Find where the given text appears and provide that cell's center as [X, Y] coordinate. 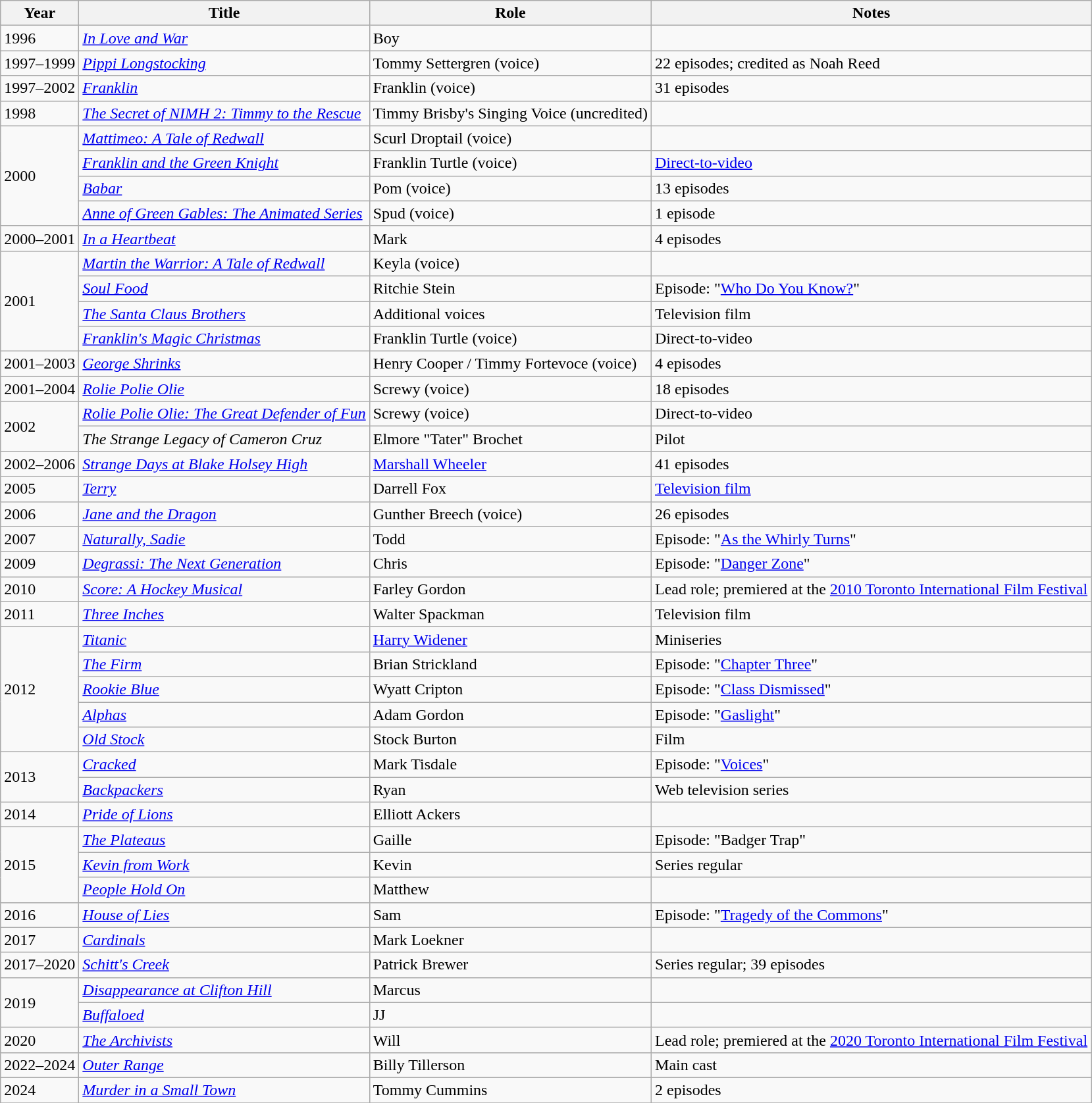
Patrick Brewer [510, 965]
Episode: "Badger Trap" [871, 840]
Gunther Breech (voice) [510, 514]
Gaille [510, 840]
Series regular; 39 episodes [871, 965]
1997–1999 [39, 63]
2000 [39, 176]
Chris [510, 564]
2002 [39, 426]
Stock Burton [510, 740]
Babar [224, 188]
Notes [871, 13]
Cardinals [224, 940]
1997–2002 [39, 88]
Old Stock [224, 740]
Titanic [224, 639]
2007 [39, 539]
Franklin [224, 88]
Additional voices [510, 314]
JJ [510, 1015]
Will [510, 1040]
Elliott Ackers [510, 815]
Miniseries [871, 639]
Disappearance at Clifton Hill [224, 990]
Farley Gordon [510, 589]
Tommy Settergren (voice) [510, 63]
Boy [510, 38]
The Santa Claus Brothers [224, 314]
2010 [39, 589]
18 episodes [871, 389]
Todd [510, 539]
Outer Range [224, 1065]
2024 [39, 1090]
2017–2020 [39, 965]
Soul Food [224, 288]
2 episodes [871, 1090]
Franklin (voice) [510, 88]
31 episodes [871, 88]
Lead role; premiered at the 2010 Toronto International Film Festival [871, 589]
Walter Spackman [510, 614]
Ritchie Stein [510, 288]
In a Heartbeat [224, 238]
Marcus [510, 990]
Rolie Polie Olie [224, 389]
Episode: "As the Whirly Turns" [871, 539]
The Firm [224, 664]
Score: A Hockey Musical [224, 589]
People Hold On [224, 890]
Episode: "Class Dismissed" [871, 689]
House of Lies [224, 915]
Marshall Wheeler [510, 464]
Episode: "Gaslight" [871, 714]
2002–2006 [39, 464]
Rolie Polie Olie: The Great Defender of Fun [224, 414]
In Love and War [224, 38]
Three Inches [224, 614]
2020 [39, 1040]
Timmy Brisby's Singing Voice (uncredited) [510, 113]
Spud (voice) [510, 213]
2016 [39, 915]
Mark Tisdale [510, 765]
Episode: "Tragedy of the Commons" [871, 915]
41 episodes [871, 464]
Title [224, 13]
1998 [39, 113]
The Plateaus [224, 840]
Murder in a Small Town [224, 1090]
Pippi Longstocking [224, 63]
2000–2001 [39, 238]
Cracked [224, 765]
Kevin from Work [224, 865]
Lead role; premiered at the 2020 Toronto International Film Festival [871, 1040]
Mattimeo: A Tale of Redwall [224, 138]
2019 [39, 1002]
2012 [39, 689]
Episode: "Chapter Three" [871, 664]
2001 [39, 301]
Keyla (voice) [510, 263]
George Shrinks [224, 364]
Darrell Fox [510, 489]
Jane and the Dragon [224, 514]
Rookie Blue [224, 689]
2005 [39, 489]
The Secret of NIMH 2: Timmy to the Rescue [224, 113]
Year [39, 13]
The Strange Legacy of Cameron Cruz [224, 439]
1996 [39, 38]
2001–2003 [39, 364]
Web television series [871, 790]
Mark [510, 238]
Mark Loekner [510, 940]
Schitt's Creek [224, 965]
Alphas [224, 714]
Main cast [871, 1065]
Pom (voice) [510, 188]
Franklin and the Green Knight [224, 163]
2015 [39, 865]
Elmore "Tater" Brochet [510, 439]
2014 [39, 815]
Degrassi: The Next Generation [224, 564]
Henry Cooper / Timmy Fortevoce (voice) [510, 364]
Martin the Warrior: A Tale of Redwall [224, 263]
Kevin [510, 865]
The Archivists [224, 1040]
2022–2024 [39, 1065]
2013 [39, 777]
1 episode [871, 213]
Episode: "Who Do You Know?" [871, 288]
Harry Widener [510, 639]
Terry [224, 489]
Strange Days at Blake Holsey High [224, 464]
2009 [39, 564]
2006 [39, 514]
Scurl Droptail (voice) [510, 138]
Backpackers [224, 790]
Naturally, Sadie [224, 539]
Sam [510, 915]
Matthew [510, 890]
Pilot [871, 439]
Franklin's Magic Christmas [224, 339]
Film [871, 740]
Episode: "Danger Zone" [871, 564]
Wyatt Cripton [510, 689]
22 episodes; credited as Noah Reed [871, 63]
2017 [39, 940]
26 episodes [871, 514]
Anne of Green Gables: The Animated Series [224, 213]
2011 [39, 614]
13 episodes [871, 188]
Role [510, 13]
Tommy Cummins [510, 1090]
Adam Gordon [510, 714]
Brian Strickland [510, 664]
Episode: "Voices" [871, 765]
2001–2004 [39, 389]
Ryan [510, 790]
Pride of Lions [224, 815]
Series regular [871, 865]
Billy Tillerson [510, 1065]
Buffaloed [224, 1015]
